Return the [X, Y] coordinate for the center point of the cell that contains the specified text.  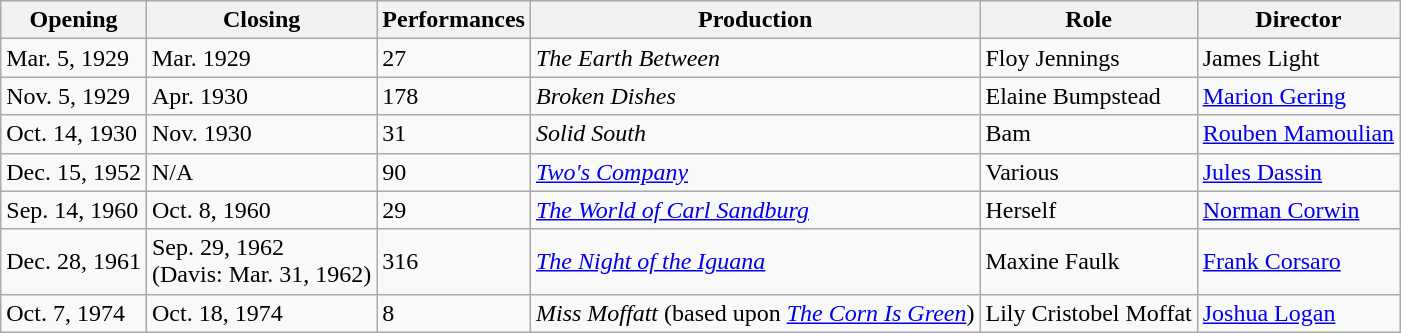
Solid South [754, 134]
Norman Corwin [1298, 210]
Closing [261, 20]
Sep. 29, 1962(Davis: Mar. 31, 1962) [261, 262]
31 [454, 134]
8 [454, 313]
Frank Corsaro [1298, 262]
Mar. 1929 [261, 58]
The Night of the Iguana [754, 262]
Production [754, 20]
Apr. 1930 [261, 96]
Oct. 7, 1974 [74, 313]
Joshua Logan [1298, 313]
Performances [454, 20]
Mar. 5, 1929 [74, 58]
Bam [1088, 134]
Oct. 14, 1930 [74, 134]
Floy Jennings [1088, 58]
Oct. 18, 1974 [261, 313]
Various [1088, 172]
316 [454, 262]
178 [454, 96]
N/A [261, 172]
90 [454, 172]
Two's Company [754, 172]
Role [1088, 20]
Nov. 1930 [261, 134]
Jules Dassin [1298, 172]
Sep. 14, 1960 [74, 210]
Miss Moffatt (based upon The Corn Is Green) [754, 313]
Oct. 8, 1960 [261, 210]
Dec. 15, 1952 [74, 172]
29 [454, 210]
Elaine Bumpstead [1088, 96]
Maxine Faulk [1088, 262]
Dec. 28, 1961 [74, 262]
Herself [1088, 210]
The Earth Between [754, 58]
Rouben Mamoulian [1298, 134]
The World of Carl Sandburg [754, 210]
Broken Dishes [754, 96]
Opening [74, 20]
Marion Gering [1298, 96]
Nov. 5, 1929 [74, 96]
Director [1298, 20]
James Light [1298, 58]
Lily Cristobel Moffat [1088, 313]
27 [454, 58]
